Locate the cell with the specified text and output its [X, Y] center coordinate. 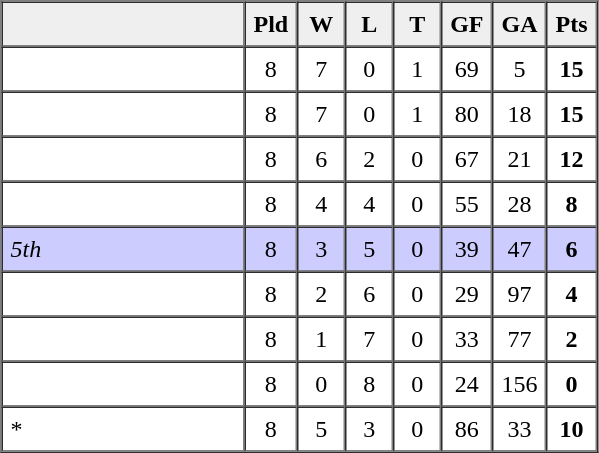
Pts [572, 24]
156 [520, 384]
29 [466, 294]
18 [520, 114]
10 [572, 428]
12 [572, 158]
28 [520, 204]
L [369, 24]
5th [124, 248]
21 [520, 158]
* [124, 428]
97 [520, 294]
47 [520, 248]
24 [466, 384]
80 [466, 114]
67 [466, 158]
Pld [270, 24]
86 [466, 428]
T [417, 24]
GA [520, 24]
69 [466, 68]
39 [466, 248]
55 [466, 204]
77 [520, 338]
W [321, 24]
GF [466, 24]
